Determine the [x, y] coordinate at the center of the cell enclosing the given text.  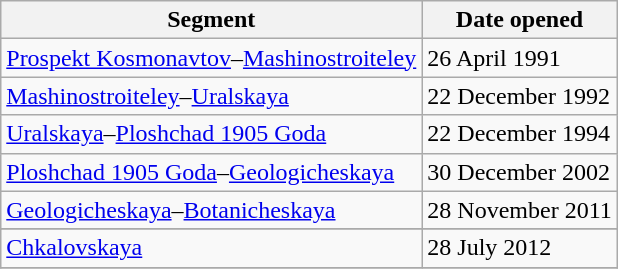
Uralskaya–Ploshchad 1905 Goda [212, 134]
26 April 1991 [520, 58]
22 December 1992 [520, 96]
28 July 2012 [520, 248]
Mashinostroiteley–Uralskaya [212, 96]
Prospekt Kosmonavtov–Mashinostroiteley [212, 58]
Ploshchad 1905 Goda–Geologicheskaya [212, 172]
Date opened [520, 20]
Segment [212, 20]
28 November 2011 [520, 210]
30 December 2002 [520, 172]
Chkalovskaya [212, 248]
22 December 1994 [520, 134]
Geologicheskaya–Botanicheskaya [212, 210]
